Return (x, y) of the center of cell containing provided text 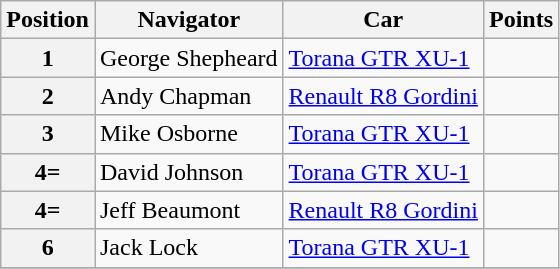
Position (48, 20)
Mike Osborne (188, 134)
Navigator (188, 20)
Jeff Beaumont (188, 210)
Car (383, 20)
Jack Lock (188, 248)
2 (48, 96)
Andy Chapman (188, 96)
George Shepheard (188, 58)
6 (48, 248)
3 (48, 134)
Points (520, 20)
David Johnson (188, 172)
1 (48, 58)
